Output the (X, Y) coordinate of the center of the cell containing the given text.  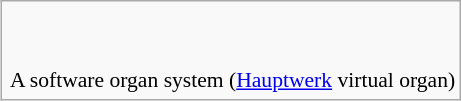
A software organ system (Hauptwerk virtual organ) (231, 50)
